Return (x, y) of the center of cell containing provided text 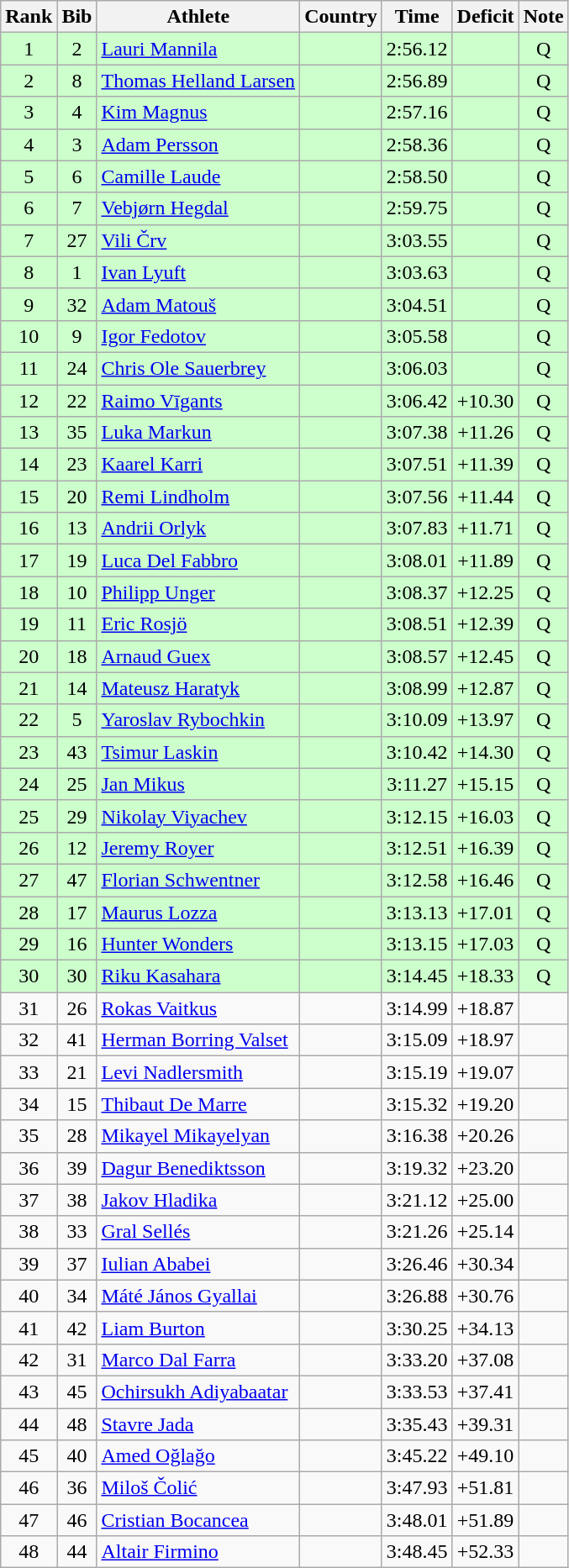
3:26.88 (417, 1296)
+39.31 (486, 1424)
Riku Kasahara (198, 976)
Herman Borring Valset (198, 1040)
+18.97 (486, 1040)
3:12.51 (417, 848)
+34.13 (486, 1328)
+30.76 (486, 1296)
3:06.03 (417, 368)
Rank (29, 17)
Remi Lindholm (198, 497)
Gral Sellés (198, 1232)
3:16.38 (417, 1136)
+23.20 (486, 1168)
3:08.37 (417, 592)
+11.44 (486, 497)
2:58.36 (417, 145)
+17.03 (486, 944)
Vebjørn Hegdal (198, 208)
Adam Matouš (198, 304)
3:33.53 (417, 1392)
+52.33 (486, 1552)
3:08.99 (417, 688)
Amed Oğlağo (198, 1456)
Miloš Čolić (198, 1488)
Note (543, 17)
3:21.12 (417, 1200)
+12.87 (486, 688)
Ivan Lyuft (198, 272)
+37.08 (486, 1360)
2:57.16 (417, 113)
+16.39 (486, 848)
Chris Ole Sauerbrey (198, 368)
Rokas Vaitkus (198, 1008)
Bib (77, 17)
Eric Rosjö (198, 624)
Arnaud Guex (198, 656)
Andrii Orlyk (198, 529)
+10.30 (486, 401)
Jeremy Royer (198, 848)
3:21.26 (417, 1232)
3:11.27 (417, 784)
+19.20 (486, 1104)
Ochirsukh Adiyabaatar (198, 1392)
+11.71 (486, 529)
Philipp Unger (198, 592)
+25.00 (486, 1200)
3:05.58 (417, 336)
Nikolay Viyachev (198, 816)
3:12.15 (417, 816)
Adam Persson (198, 145)
+12.39 (486, 624)
3:03.55 (417, 240)
Athlete (198, 17)
Tsimur Laskin (198, 752)
+11.39 (486, 465)
3:04.51 (417, 304)
Kaarel Karri (198, 465)
+51.81 (486, 1488)
Jan Mikus (198, 784)
3:14.45 (417, 976)
2:56.89 (417, 81)
Raimo Vīgants (198, 401)
Mateusz Haratyk (198, 688)
Yaroslav Rybochkin (198, 720)
+18.87 (486, 1008)
3:26.46 (417, 1264)
Jakov Hladika (198, 1200)
+25.14 (486, 1232)
3:08.57 (417, 656)
Hunter Wonders (198, 944)
+17.01 (486, 912)
3:03.63 (417, 272)
3:13.13 (417, 912)
+30.34 (486, 1264)
3:07.56 (417, 497)
+18.33 (486, 976)
3:33.20 (417, 1360)
2:59.75 (417, 208)
Lauri Mannila (198, 49)
Country (341, 17)
Mikayel Mikayelyan (198, 1136)
3:35.43 (417, 1424)
Deficit (486, 17)
Cristian Bocancea (198, 1520)
+14.30 (486, 752)
3:12.58 (417, 880)
Levi Nadlersmith (198, 1072)
3:14.99 (417, 1008)
3:48.45 (417, 1552)
3:48.01 (417, 1520)
3:15.19 (417, 1072)
Luka Markun (198, 433)
Liam Burton (198, 1328)
Luca Del Fabbro (198, 560)
3:45.22 (417, 1456)
Marco Dal Farra (198, 1360)
3:08.51 (417, 624)
Florian Schwentner (198, 880)
2:58.50 (417, 176)
Time (417, 17)
3:08.01 (417, 560)
Dagur Benediktsson (198, 1168)
3:10.09 (417, 720)
3:06.42 (417, 401)
Thibaut De Marre (198, 1104)
3:13.15 (417, 944)
Maurus Lozza (198, 912)
3:47.93 (417, 1488)
Stavre Jada (198, 1424)
+16.46 (486, 880)
Iulian Ababei (198, 1264)
Máté János Gyallai (198, 1296)
+12.25 (486, 592)
3:07.38 (417, 433)
+19.07 (486, 1072)
3:30.25 (417, 1328)
Camille Laude (198, 176)
3:07.83 (417, 529)
Vili Črv (198, 240)
+11.26 (486, 433)
3:07.51 (417, 465)
Igor Fedotov (198, 336)
+16.03 (486, 816)
+15.15 (486, 784)
3:15.32 (417, 1104)
+11.89 (486, 560)
+13.97 (486, 720)
2:56.12 (417, 49)
+51.89 (486, 1520)
+37.41 (486, 1392)
3:19.32 (417, 1168)
Thomas Helland Larsen (198, 81)
3:15.09 (417, 1040)
+20.26 (486, 1136)
Kim Magnus (198, 113)
+12.45 (486, 656)
3:10.42 (417, 752)
Altair Firmino (198, 1552)
+49.10 (486, 1456)
